Return (X, Y) of the center of cell containing provided text 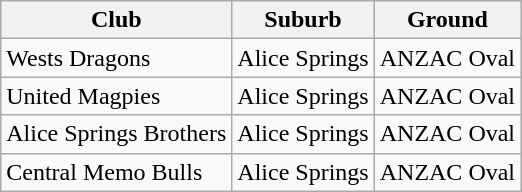
Club (116, 20)
Suburb (303, 20)
Ground (447, 20)
United Magpies (116, 96)
Central Memo Bulls (116, 172)
Wests Dragons (116, 58)
Alice Springs Brothers (116, 134)
